Capture the cell that displays the provided text and extract its (X, Y) central coordinate. 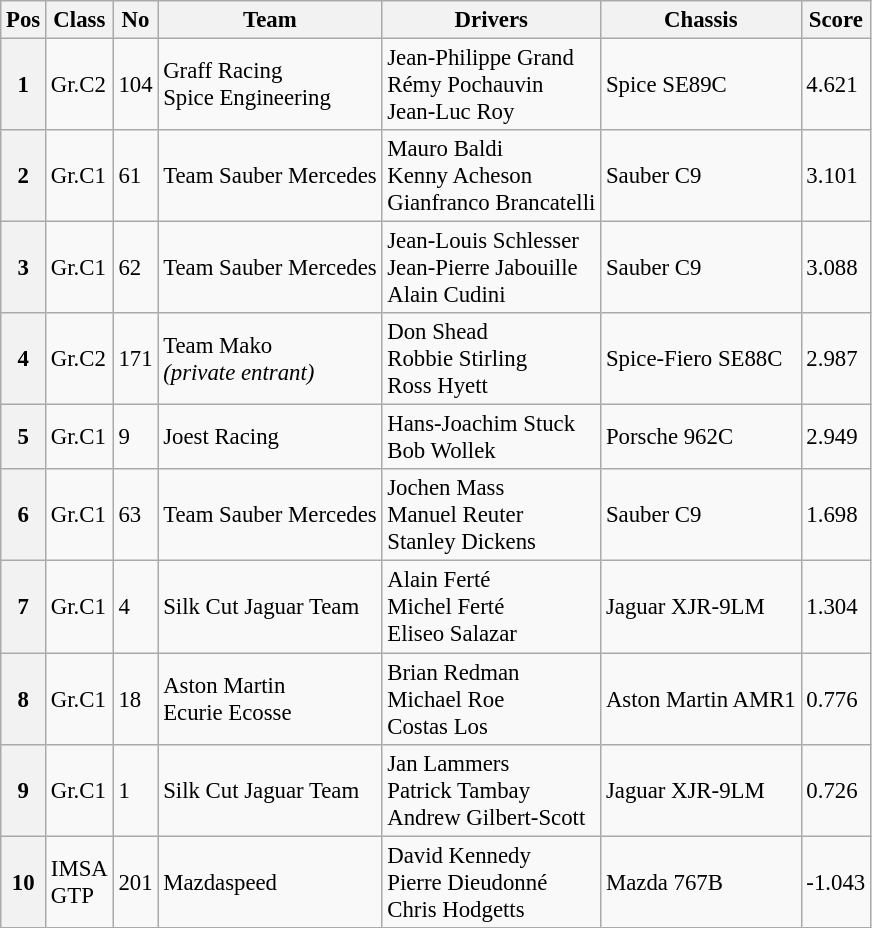
Chassis (701, 20)
201 (136, 882)
Mazda 767B (701, 882)
10 (24, 882)
Joest Racing (270, 438)
Porsche 962C (701, 438)
IMSAGTP (80, 882)
104 (136, 85)
Jochen Mass Manuel Reuter Stanley Dickens (492, 516)
Drivers (492, 20)
Brian Redman Michael Roe Costas Los (492, 699)
Aston Martin AMR1 (701, 699)
4.621 (836, 85)
62 (136, 268)
Graff RacingSpice Engineering (270, 85)
No (136, 20)
-1.043 (836, 882)
7 (24, 607)
Jean-Louis Schlesser Jean-Pierre Jabouille Alain Cudini (492, 268)
2.949 (836, 438)
8 (24, 699)
1.304 (836, 607)
Aston Martin Ecurie Ecosse (270, 699)
3.088 (836, 268)
Mazdaspeed (270, 882)
Team (270, 20)
18 (136, 699)
0.776 (836, 699)
Spice SE89C (701, 85)
2.987 (836, 359)
Spice-Fiero SE88C (701, 359)
61 (136, 176)
2 (24, 176)
Alain Ferté Michel Ferté Eliseo Salazar (492, 607)
171 (136, 359)
0.726 (836, 790)
3.101 (836, 176)
Pos (24, 20)
Jean-Philippe Grand Rémy Pochauvin Jean-Luc Roy (492, 85)
Hans-Joachim Stuck Bob Wollek (492, 438)
Class (80, 20)
David Kennedy Pierre Dieudonné Chris Hodgetts (492, 882)
6 (24, 516)
5 (24, 438)
3 (24, 268)
Team Mako(private entrant) (270, 359)
Don Shead Robbie Stirling Ross Hyett (492, 359)
1.698 (836, 516)
Mauro Baldi Kenny Acheson Gianfranco Brancatelli (492, 176)
Score (836, 20)
Jan Lammers Patrick Tambay Andrew Gilbert-Scott (492, 790)
63 (136, 516)
